Extract the [X, Y] coordinate from the center of the cell holding the provided text.  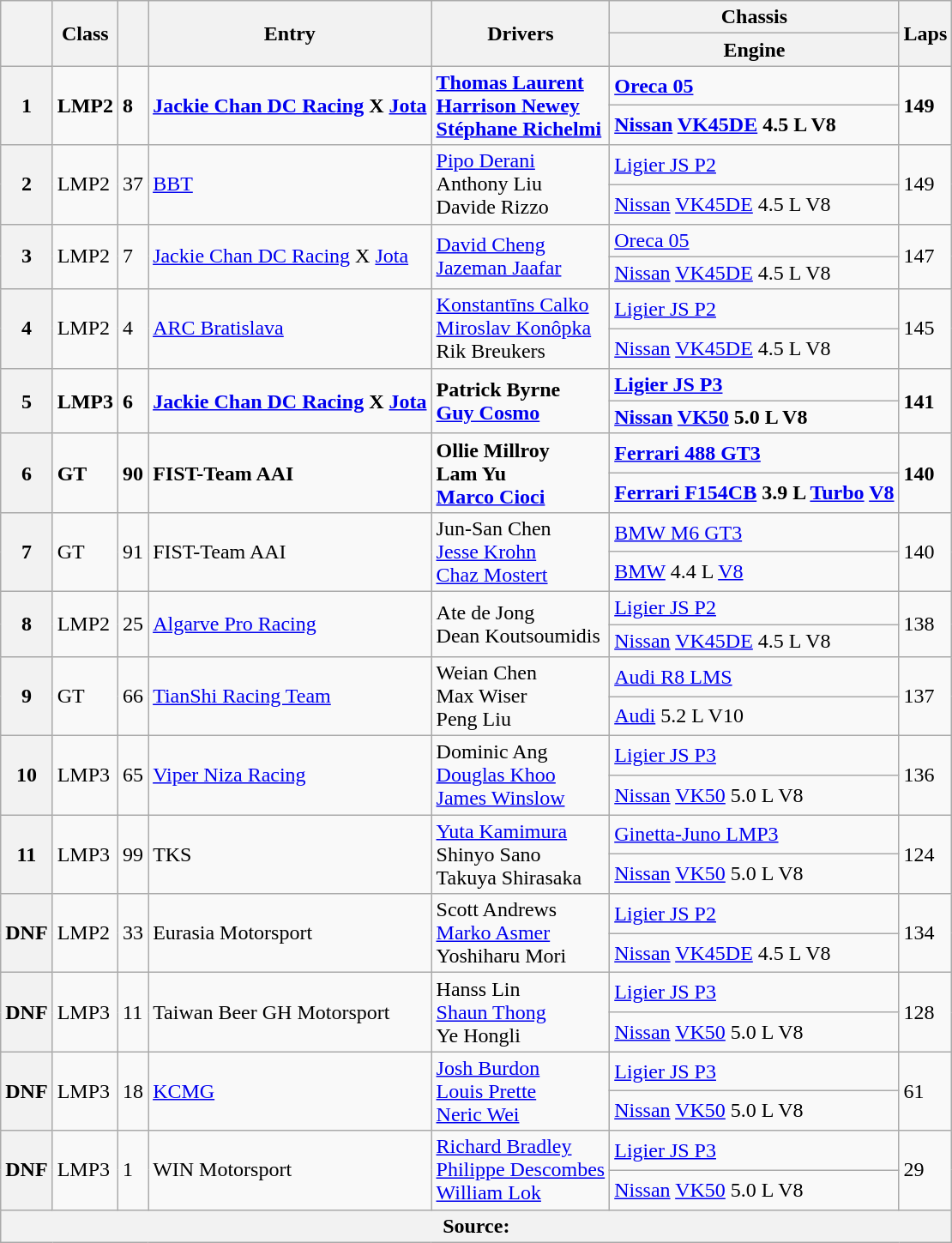
Taiwan Beer GH Motorsport [290, 1012]
Engine [755, 50]
Ferrari 488 GT3 [755, 453]
10 [27, 775]
2 [27, 184]
137 [925, 697]
Chassis [755, 17]
BMW M6 GT3 [755, 532]
Eurasia Motorsport [290, 933]
David Cheng Jazeman Jaafar [521, 256]
Audi R8 LMS [755, 677]
141 [925, 401]
Patrick Byrne Guy Cosmo [521, 401]
145 [925, 329]
Laps [925, 33]
37 [134, 184]
TianShi Racing Team [290, 697]
Hanss Lin Shaun Thong Ye Hongli [521, 1012]
Dominic Ang Douglas Khoo James Winslow [521, 775]
3 [27, 256]
Josh Burdon Louis Prette Neric Wei [521, 1091]
138 [925, 624]
Ollie Millroy Lam Yu Marco Cioci [521, 473]
61 [925, 1091]
136 [925, 775]
Ginetta-Juno LMP3 [755, 835]
Konstantīns Calko Miroslav Konôpka Rik Breukers [521, 329]
91 [134, 552]
TKS [290, 854]
Richard Bradley Philippe Descombes William Lok [521, 1170]
Drivers [521, 33]
99 [134, 854]
Ferrari F154CB 3.9 L Turbo V8 [755, 492]
Class [85, 33]
5 [27, 401]
25 [134, 624]
147 [925, 256]
Source: [477, 1226]
Entry [290, 33]
Viper Niza Racing [290, 775]
BBT [290, 184]
Yuta Kamimura Shinyo Sano Takuya Shirasaka [521, 854]
18 [134, 1091]
Thomas Laurent Harrison Newey Stéphane Richelmi [521, 106]
KCMG [290, 1091]
9 [27, 697]
ARC Bratislava [290, 329]
Pipo Derani Anthony Liu Davide Rizzo [521, 184]
65 [134, 775]
WIN Motorsport [290, 1170]
124 [925, 854]
BMW 4.4 L V8 [755, 571]
29 [925, 1170]
Scott Andrews Marko Asmer Yoshiharu Mori [521, 933]
Ate de Jong Dean Koutsoumidis [521, 624]
Algarve Pro Racing [290, 624]
Jun-San Chen Jesse Krohn Chaz Mostert [521, 552]
Weian Chen Max Wiser Peng Liu [521, 697]
66 [134, 697]
90 [134, 473]
Audi 5.2 L V10 [755, 716]
128 [925, 1012]
134 [925, 933]
33 [134, 933]
